Pinpoint the cell where the given text exists, returning its (x, y) midpoint coordinate. 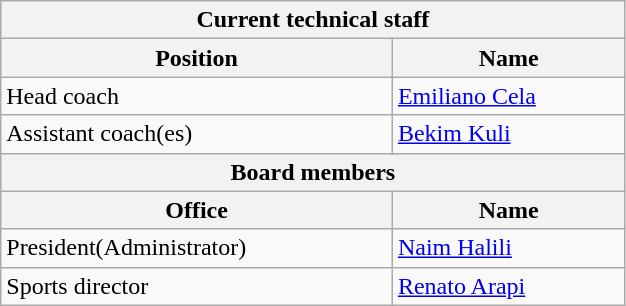
Renato Arapi (508, 286)
Emiliano Cela (508, 96)
Assistant coach(es) (197, 134)
Naim Halili (508, 248)
Position (197, 58)
President(Administrator) (197, 248)
Board members (313, 172)
Bekim Kuli (508, 134)
Head coach (197, 96)
Office (197, 210)
Current technical staff (313, 20)
Sports director (197, 286)
